Locate the cell with the specified text and output its [X, Y] center coordinate. 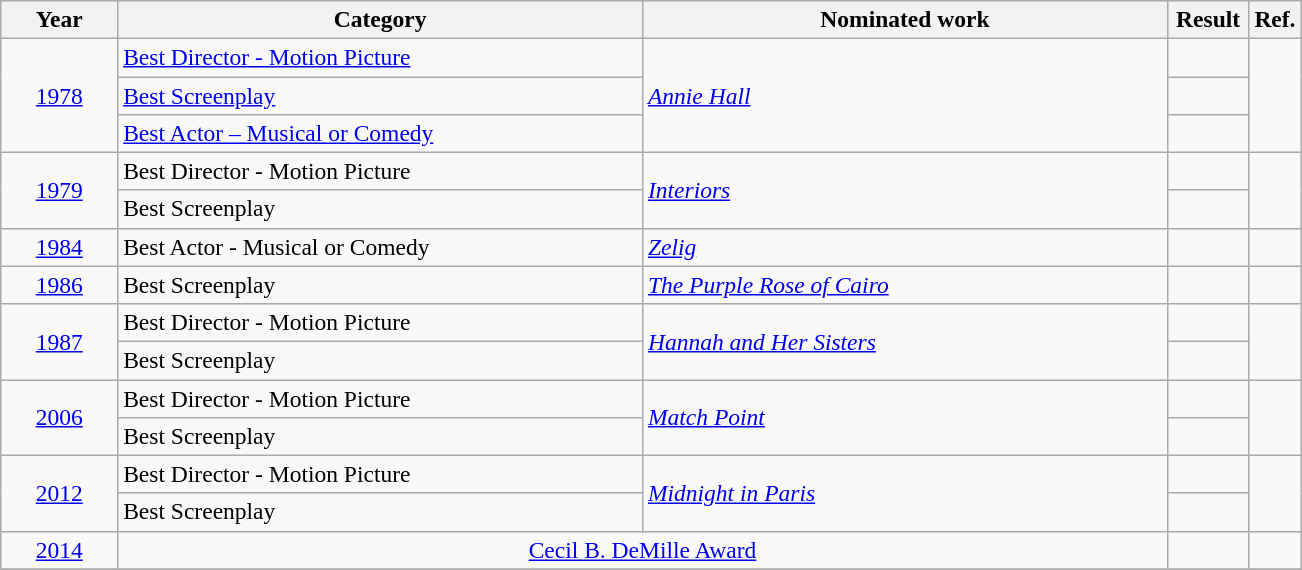
1986 [60, 285]
Zelig [906, 247]
Year [60, 19]
2012 [60, 493]
Match Point [906, 417]
Category [380, 19]
Best Actor - Musical or Comedy [380, 247]
1987 [60, 341]
Hannah and Her Sisters [906, 341]
The Purple Rose of Cairo [906, 285]
Result [1208, 19]
Cecil B. DeMille Award [643, 550]
Nominated work [906, 19]
Annie Hall [906, 95]
Best Actor – Musical or Comedy [380, 133]
1978 [60, 95]
Ref. [1275, 19]
2014 [60, 550]
1984 [60, 247]
Interiors [906, 190]
Midnight in Paris [906, 493]
2006 [60, 417]
1979 [60, 190]
